Detect which cell encompasses the target text, then output its (x, y) center coordinate. 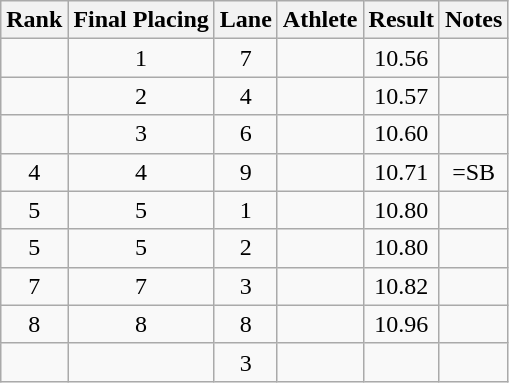
10.82 (401, 286)
Final Placing (141, 20)
10.96 (401, 324)
Result (401, 20)
6 (246, 134)
=SB (473, 172)
9 (246, 172)
10.56 (401, 58)
10.57 (401, 96)
10.60 (401, 134)
Notes (473, 20)
Rank (34, 20)
10.71 (401, 172)
Athlete (320, 20)
Lane (246, 20)
